Return [X, Y] of the center of cell containing provided text 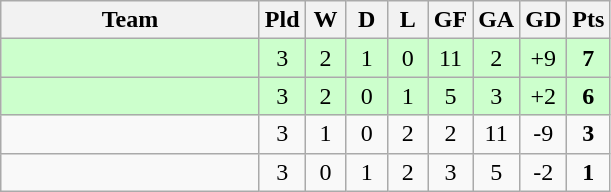
+9 [544, 58]
W [326, 20]
D [366, 20]
GF [450, 20]
7 [588, 58]
Pts [588, 20]
-2 [544, 172]
GA [496, 20]
L [408, 20]
Team [130, 20]
6 [588, 96]
GD [544, 20]
+2 [544, 96]
-9 [544, 134]
Pld [282, 20]
